Output the [X, Y] coordinate of the center of the cell containing the given text.  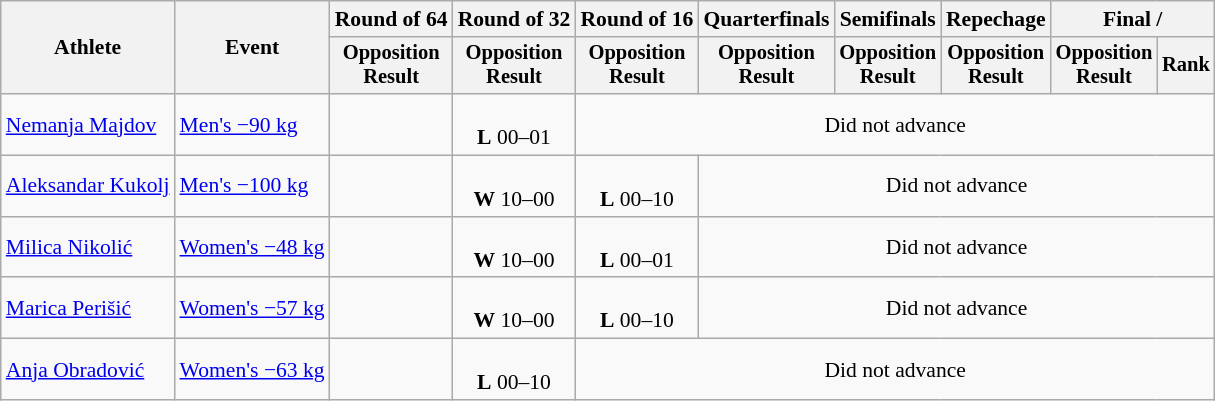
Quarterfinals [766, 19]
Semifinals [888, 19]
Round of 16 [636, 19]
Milica Nikolić [88, 248]
Marica Perišić [88, 308]
Nemanja Majdov [88, 124]
Event [252, 48]
Round of 64 [392, 19]
Round of 32 [514, 19]
Final / [1133, 19]
Anja Obradović [88, 370]
Men's −90 kg [252, 124]
Repechage [996, 19]
Women's −48 kg [252, 248]
Aleksandar Kukolj [88, 186]
Men's −100 kg [252, 186]
Athlete [88, 48]
Women's −57 kg [252, 308]
Rank [1186, 66]
Women's −63 kg [252, 370]
